From the cell containing the given text, extract its center point as (X, Y) coordinate. 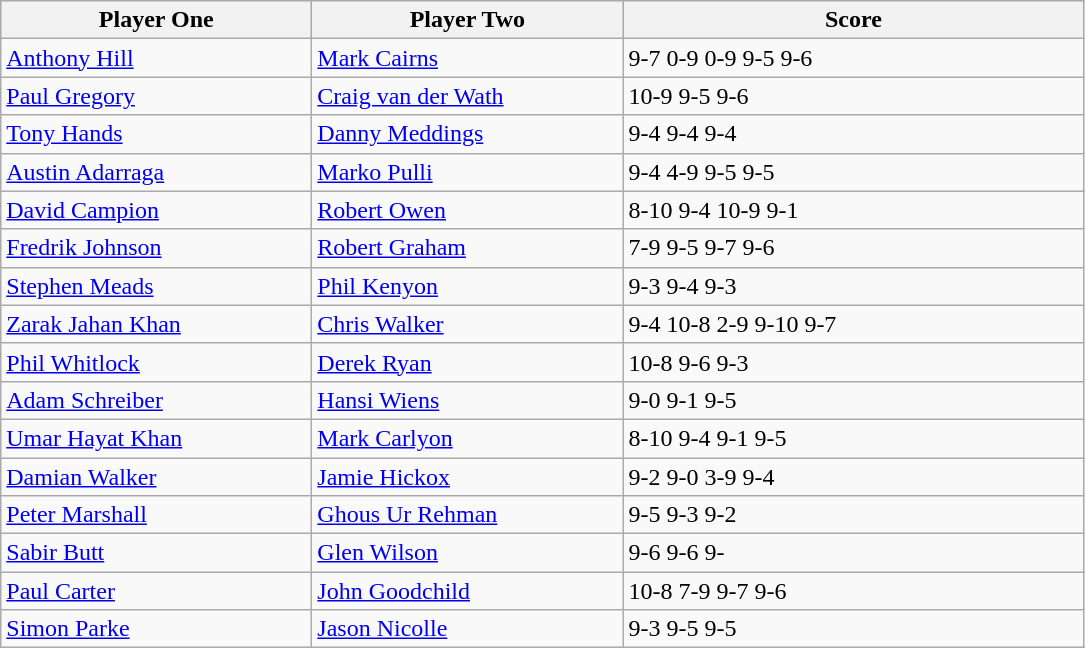
Austin Adarraga (156, 172)
9-0 9-1 9-5 (854, 400)
Mark Cairns (468, 58)
Ghous Ur Rehman (468, 515)
Derek Ryan (468, 362)
Umar Hayat Khan (156, 438)
9-3 9-5 9-5 (854, 629)
Paul Gregory (156, 96)
Simon Parke (156, 629)
Fredrik Johnson (156, 248)
Player One (156, 20)
10-8 9-6 9-3 (854, 362)
9-4 10-8 2-9 9-10 9-7 (854, 324)
Adam Schreiber (156, 400)
Zarak Jahan Khan (156, 324)
Mark Carlyon (468, 438)
Robert Graham (468, 248)
Phil Whitlock (156, 362)
Player Two (468, 20)
David Campion (156, 210)
Jamie Hickox (468, 477)
Anthony Hill (156, 58)
Damian Walker (156, 477)
Danny Meddings (468, 134)
10-8 7-9 9-7 9-6 (854, 591)
9-5 9-3 9-2 (854, 515)
Tony Hands (156, 134)
John Goodchild (468, 591)
Marko Pulli (468, 172)
9-4 4-9 9-5 9-5 (854, 172)
9-4 9-4 9-4 (854, 134)
8-10 9-4 10-9 9-1 (854, 210)
Phil Kenyon (468, 286)
7-9 9-5 9-7 9-6 (854, 248)
Glen Wilson (468, 553)
Chris Walker (468, 324)
Robert Owen (468, 210)
Score (854, 20)
9-6 9-6 9- (854, 553)
Craig van der Wath (468, 96)
Sabir Butt (156, 553)
Stephen Meads (156, 286)
Paul Carter (156, 591)
Jason Nicolle (468, 629)
9-2 9-0 3-9 9-4 (854, 477)
9-7 0-9 0-9 9-5 9-6 (854, 58)
Hansi Wiens (468, 400)
10-9 9-5 9-6 (854, 96)
Peter Marshall (156, 515)
9-3 9-4 9-3 (854, 286)
8-10 9-4 9-1 9-5 (854, 438)
